Determine the [x, y] coordinate at the center of the cell enclosing the given text.  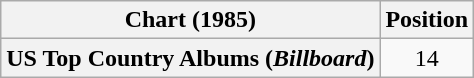
Chart (1985) [190, 20]
Position [427, 20]
US Top Country Albums (Billboard) [190, 58]
14 [427, 58]
